Locate the cell with the specified text and output its (x, y) center coordinate. 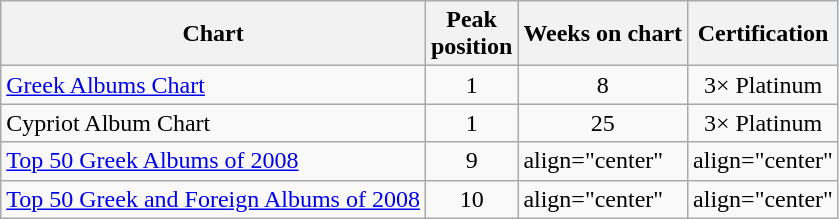
9 (471, 161)
25 (603, 123)
Certification (764, 34)
Top 50 Greek Albums of 2008 (214, 161)
Weeks on chart (603, 34)
8 (603, 85)
Chart (214, 34)
Greek Albums Chart (214, 85)
Peakposition (471, 34)
Cypriot Album Chart (214, 123)
10 (471, 199)
Top 50 Greek and Foreign Albums of 2008 (214, 199)
